Determine the (X, Y) coordinate at the center of the cell enclosing the given text.  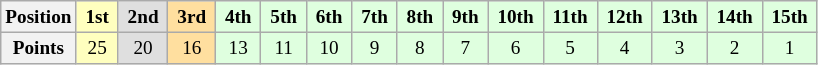
4th (238, 17)
13 (238, 48)
15th (790, 17)
25 (97, 48)
2 (734, 48)
9th (466, 17)
3 (680, 48)
Points (38, 48)
7th (374, 17)
5 (570, 48)
20 (143, 48)
10th (516, 17)
1 (790, 48)
3rd (192, 17)
14th (734, 17)
9 (374, 48)
13th (680, 17)
1st (97, 17)
16 (192, 48)
6 (516, 48)
7 (466, 48)
Position (38, 17)
11 (284, 48)
6th (328, 17)
4 (624, 48)
10 (328, 48)
5th (284, 17)
12th (624, 17)
11th (570, 17)
8 (420, 48)
8th (420, 17)
2nd (143, 17)
